Return the (X, Y) coordinate for the center point of the cell that contains the specified text.  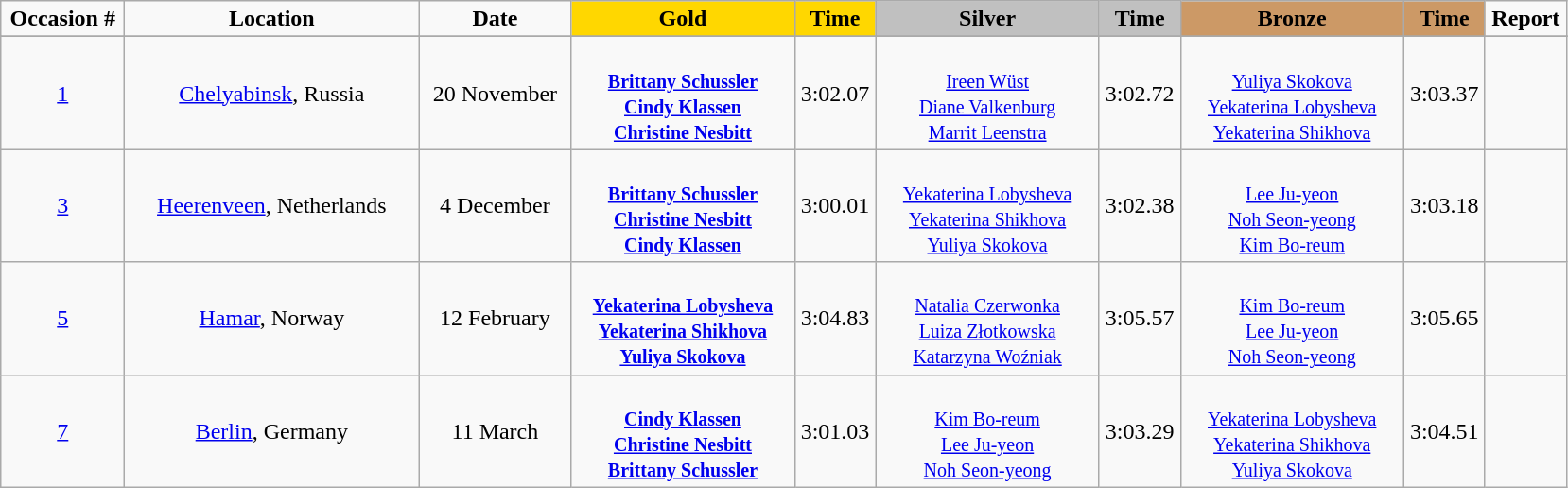
5 (62, 318)
Silver (987, 19)
3:04.83 (835, 318)
Bronze (1292, 19)
Natalia CzerwonkaLuiza ZłotkowskaKatarzyna Woźniak (987, 318)
1 (62, 93)
20 November (496, 93)
3:02.38 (1140, 206)
Occasion # (62, 19)
Gold (683, 19)
Date (496, 19)
3:03.37 (1444, 93)
Hamar, Norway (272, 318)
3:00.01 (835, 206)
Cindy KlassenChristine NesbittBrittany Schussler (683, 431)
Berlin, Germany (272, 431)
7 (62, 431)
Report (1525, 19)
11 March (496, 431)
3:02.72 (1140, 93)
Yuliya SkokovaYekaterina LobyshevaYekaterina Shikhova (1292, 93)
Brittany SchusslerChristine NesbittCindy Klassen (683, 206)
3:02.07 (835, 93)
Lee Ju-yeonNoh Seon-yeongKim Bo-reum (1292, 206)
3:01.03 (835, 431)
Location (272, 19)
3:03.29 (1140, 431)
3:04.51 (1444, 431)
3:05.65 (1444, 318)
Heerenveen, Netherlands (272, 206)
Ireen WüstDiane ValkenburgMarrit Leenstra (987, 93)
Chelyabinsk, Russia (272, 93)
Brittany SchusslerCindy KlassenChristine Nesbitt (683, 93)
3 (62, 206)
12 February (496, 318)
3:03.18 (1444, 206)
4 December (496, 206)
3:05.57 (1140, 318)
